Output the (X, Y) coordinate of the center of the cell containing the given text.  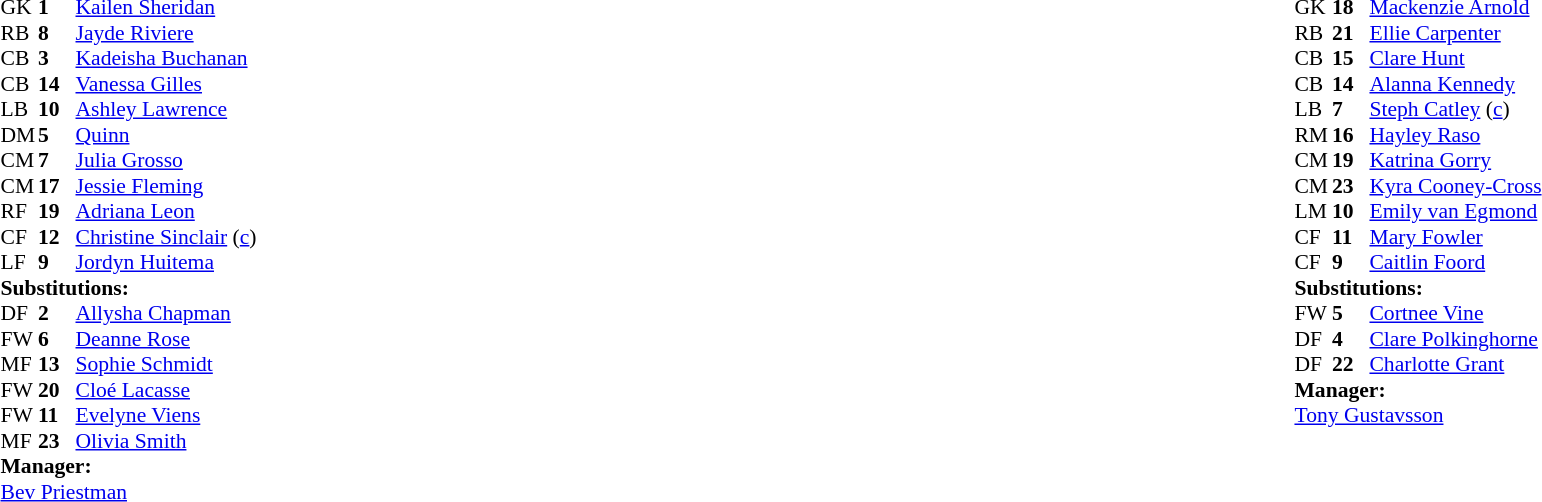
17 (57, 186)
Kyra Cooney-Cross (1455, 186)
Tony Gustavsson (1418, 415)
Mary Fowler (1455, 237)
Vanessa Gilles (166, 84)
Allysha Chapman (166, 313)
4 (1351, 339)
Cortnee Vine (1455, 313)
8 (57, 33)
Katrina Gorry (1455, 161)
Kadeisha Buchanan (166, 59)
RF (19, 211)
Ashley Lawrence (166, 109)
Ellie Carpenter (1455, 33)
6 (57, 339)
2 (57, 313)
Olivia Smith (166, 441)
Charlotte Grant (1455, 365)
Steph Catley (c) (1455, 109)
Jayde Riviere (166, 33)
DM (19, 135)
Deanne Rose (166, 339)
Evelyne Viens (166, 415)
Caitlin Foord (1455, 263)
Clare Polkinghorne (1455, 339)
Sophie Schmidt (166, 365)
Cloé Lacasse (166, 390)
15 (1351, 59)
Clare Hunt (1455, 59)
Jessie Fleming (166, 186)
Christine Sinclair (c) (166, 237)
LF (19, 263)
Quinn (166, 135)
Adriana Leon (166, 211)
20 (57, 390)
Julia Grosso (166, 161)
12 (57, 237)
LM (1313, 211)
Alanna Kennedy (1455, 84)
Emily van Egmond (1455, 211)
16 (1351, 135)
13 (57, 365)
RM (1313, 135)
22 (1351, 365)
Jordyn Huitema (166, 263)
Hayley Raso (1455, 135)
21 (1351, 33)
3 (57, 59)
